Return the [X, Y] coordinate for the center point of the cell that contains the specified text.  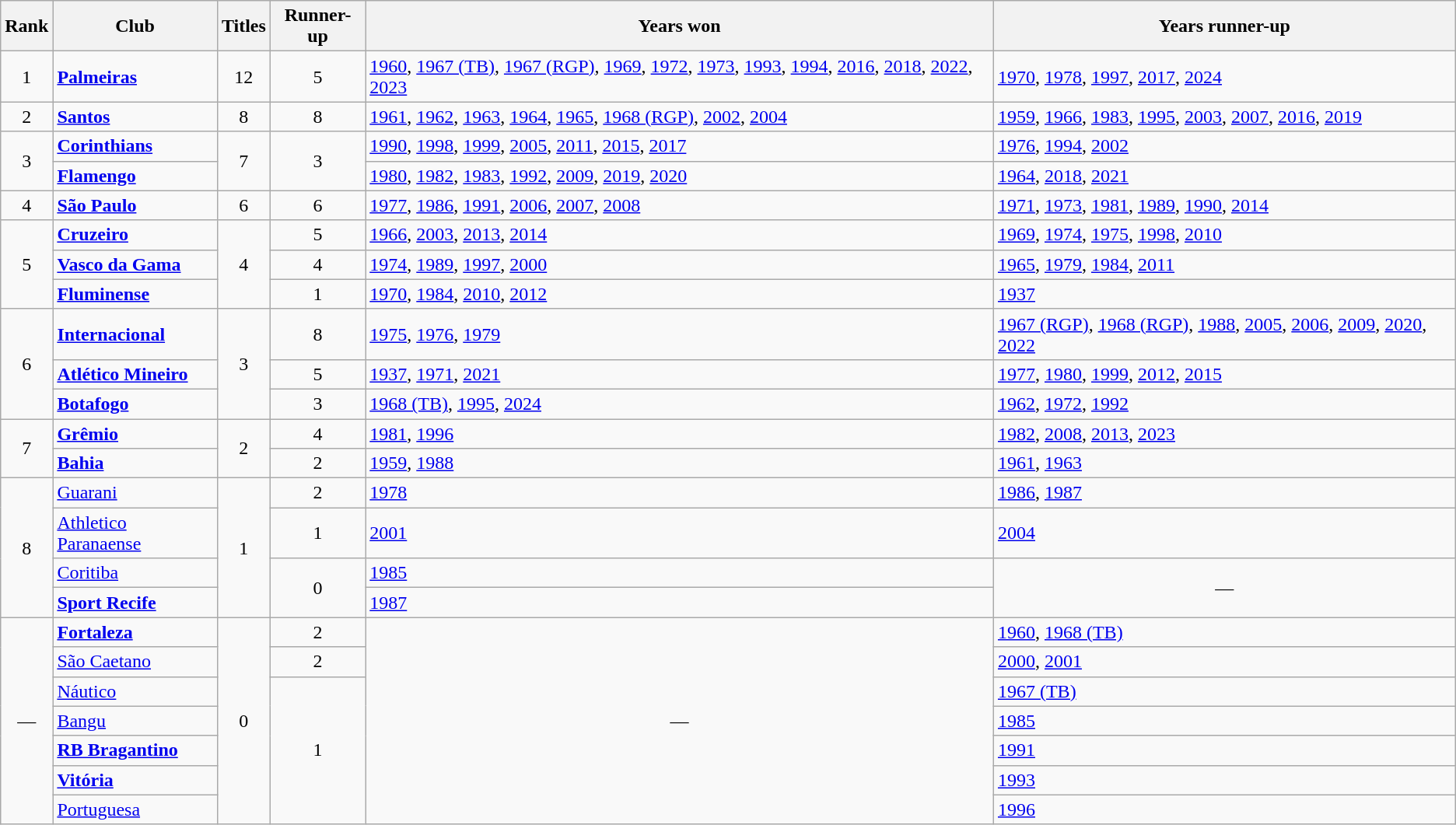
1969, 1974, 1975, 1998, 2010 [1224, 235]
Botafogo [135, 404]
1937 [1224, 294]
1959, 1966, 1983, 1995, 2003, 2007, 2016, 2019 [1224, 117]
Vitória [135, 780]
Grêmio [135, 433]
1976, 1994, 2002 [1224, 146]
1982, 2008, 2013, 2023 [1224, 433]
1986, 1987 [1224, 493]
Bahia [135, 463]
1966, 2003, 2013, 2014 [680, 235]
1993 [1224, 780]
Rank [26, 26]
1970, 1984, 2010, 2012 [680, 294]
Flamengo [135, 176]
Internacional [135, 334]
1967 (RGP), 1968 (RGP), 1988, 2005, 2006, 2009, 2020, 2022 [1224, 334]
1961, 1962, 1963, 1964, 1965, 1968 (RGP), 2002, 2004 [680, 117]
1974, 1989, 1997, 2000 [680, 264]
Runner-up [317, 26]
1978 [680, 493]
1977, 1986, 1991, 2006, 2007, 2008 [680, 205]
Corinthians [135, 146]
Náutico [135, 691]
1981, 1996 [680, 433]
São Paulo [135, 205]
Palmeiras [135, 76]
São Caetano [135, 662]
Bangu [135, 721]
1937, 1971, 2021 [680, 374]
1964, 2018, 2021 [1224, 176]
1971, 1973, 1981, 1989, 1990, 2014 [1224, 205]
1968 (TB), 1995, 2024 [680, 404]
1965, 1979, 1984, 2011 [1224, 264]
2001 [680, 533]
1959, 1988 [680, 463]
Athletico Paranaense [135, 533]
2000, 2001 [1224, 662]
1991 [1224, 750]
Portuguesa [135, 809]
12 [243, 76]
Coritiba [135, 573]
Santos [135, 117]
1960, 1967 (TB), 1967 (RGP), 1969, 1972, 1973, 1993, 1994, 2016, 2018, 2022, 2023 [680, 76]
Years runner-up [1224, 26]
1977, 1980, 1999, 2012, 2015 [1224, 374]
RB Bragantino [135, 750]
1970, 1978, 1997, 2017, 2024 [1224, 76]
1967 (TB) [1224, 691]
1987 [680, 603]
1996 [1224, 809]
2004 [1224, 533]
Vasco da Gama [135, 264]
Cruzeiro [135, 235]
Guarani [135, 493]
Titles [243, 26]
Atlético Mineiro [135, 374]
Sport Recife [135, 603]
1962, 1972, 1992 [1224, 404]
Fortaleza [135, 632]
Fluminense [135, 294]
1975, 1976, 1979 [680, 334]
1960, 1968 (TB) [1224, 632]
1990, 1998, 1999, 2005, 2011, 2015, 2017 [680, 146]
Club [135, 26]
1961, 1963 [1224, 463]
1980, 1982, 1983, 1992, 2009, 2019, 2020 [680, 176]
Years won [680, 26]
